Extract the (x, y) coordinate from the center of the cell holding the provided text.  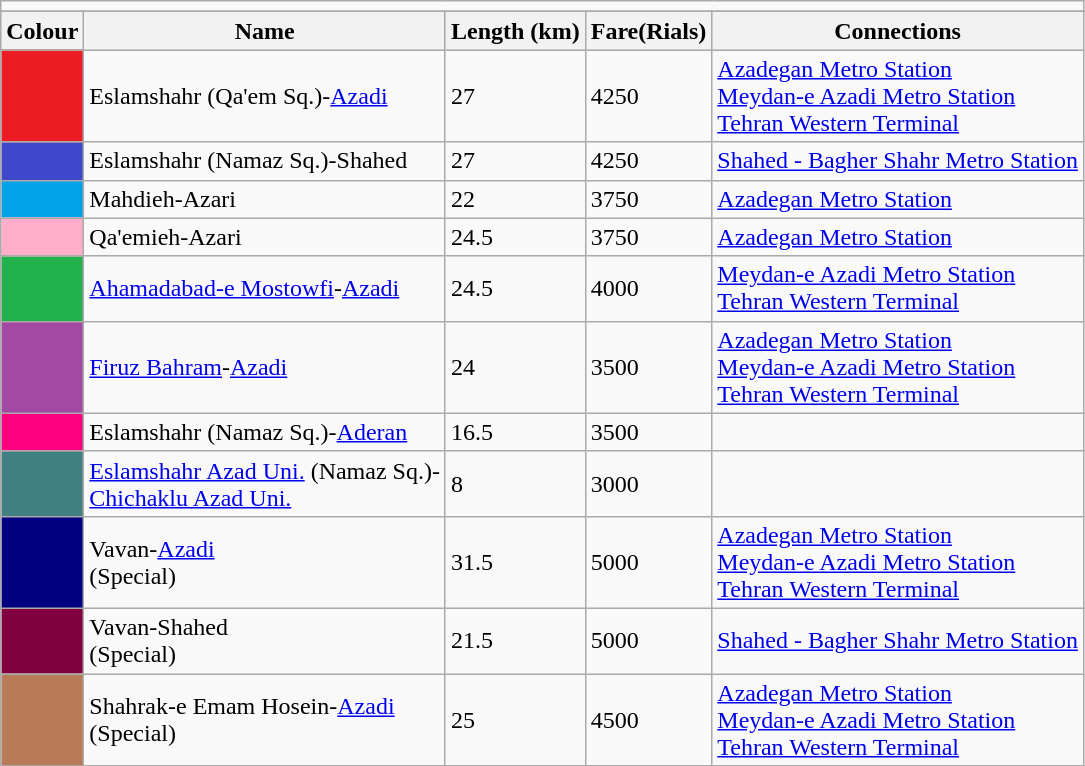
24 (515, 367)
8 (515, 484)
Connections (898, 31)
16.5 (515, 432)
21.5 (515, 640)
Qa'emieh-Azari (265, 237)
4000 (648, 288)
25 (515, 720)
31.5 (515, 562)
Vavan-Azadi(Special) (265, 562)
Meydan-e Azadi Metro Station Tehran Western Terminal (898, 288)
Firuz Bahram-Azadi (265, 367)
Eslamshahr (Namaz Sq.)-Aderan (265, 432)
Fare(Rials) (648, 31)
Eslamshahr (Namaz Sq.)-Shahed (265, 161)
22 (515, 199)
Colour (42, 31)
4500 (648, 720)
3000 (648, 484)
Eslamshahr Azad Uni. (Namaz Sq.)-Chichaklu Azad Uni. (265, 484)
Name (265, 31)
Length (km) (515, 31)
Shahrak-e Emam Hosein-Azadi(Special) (265, 720)
Mahdieh-Azari (265, 199)
Vavan-Shahed(Special) (265, 640)
Eslamshahr (Qa'em Sq.)-Azadi (265, 96)
Ahamadabad-e Mostowfi-Azadi (265, 288)
